Determine the [x, y] coordinate at the center of the cell enclosing the given text.  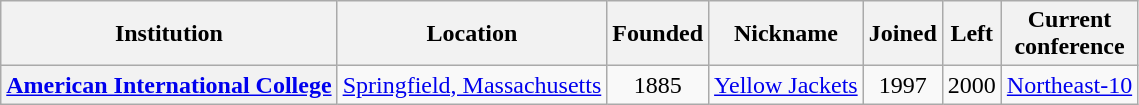
1997 [902, 85]
Currentconference [1069, 34]
Yellow Jackets [786, 85]
Location [472, 34]
American International College [169, 85]
Institution [169, 34]
Springfield, Massachusetts [472, 85]
1885 [658, 85]
Northeast-10 [1069, 85]
Joined [902, 34]
Left [972, 34]
Founded [658, 34]
Nickname [786, 34]
2000 [972, 85]
